Capture the cell that displays the provided text and extract its [X, Y] central coordinate. 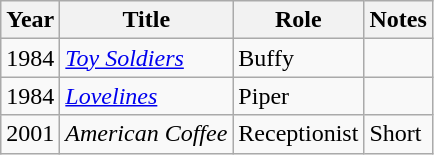
Buffy [298, 58]
Receptionist [298, 134]
Piper [298, 96]
American Coffee [146, 134]
Toy Soldiers [146, 58]
Title [146, 20]
Role [298, 20]
2001 [30, 134]
Lovelines [146, 96]
Short [398, 134]
Notes [398, 20]
Year [30, 20]
